Locate the cell with the specified text and output its (X, Y) center coordinate. 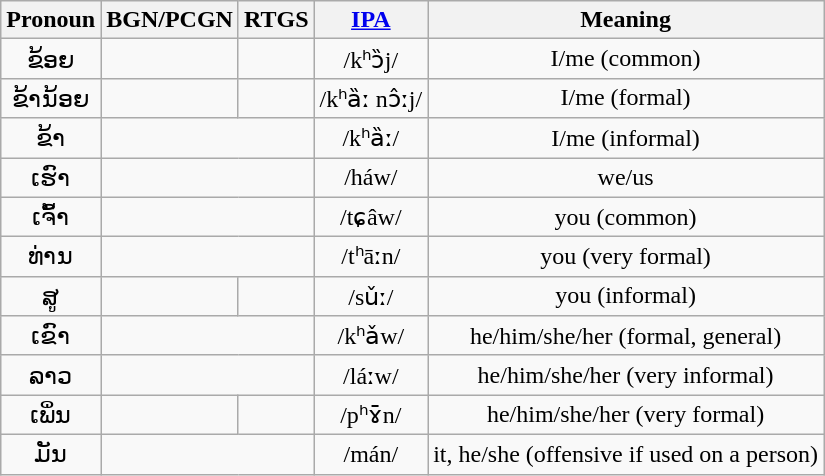
ເຮົາ (51, 178)
Pronoun (51, 20)
I/me (common) (626, 59)
ເພິ່ນ (51, 415)
ຂ້ານ້ອຍ (51, 98)
ລາວ (51, 375)
/tɕâw/ (371, 217)
ທ່ານ (51, 257)
RTGS (276, 20)
we/us (626, 178)
BGN/PCGN (170, 20)
ມັນ (51, 454)
ເຈົ້າ (51, 217)
ຂ້າ (51, 138)
/kʰɔ̏j/ (371, 59)
/láːw/ (371, 375)
/háw/ (371, 178)
he/him/she/her (very informal) (626, 375)
Meaning (626, 20)
/sǔː/ (371, 296)
ສູ (51, 296)
I/me (informal) (626, 138)
I/me (formal) (626, 98)
it, he/she (offensive if used on a person) (626, 454)
/kʰȁː nɔ̂ːj/ (371, 98)
IPA (371, 20)
/kʰǎw/ (371, 336)
you (common) (626, 217)
/kʰȁː/ (371, 138)
you (informal) (626, 296)
he/him/she/her (formal, general) (626, 336)
/mán/ (371, 454)
ຂ້ອຍ (51, 59)
you (very formal) (626, 257)
/pʰɤ̄n/ (371, 415)
he/him/she/her (very formal) (626, 415)
ເຂົາ (51, 336)
/tʰāːn/ (371, 257)
